Scan for the cell matching the given text and deliver its (X, Y) coordinate at center. 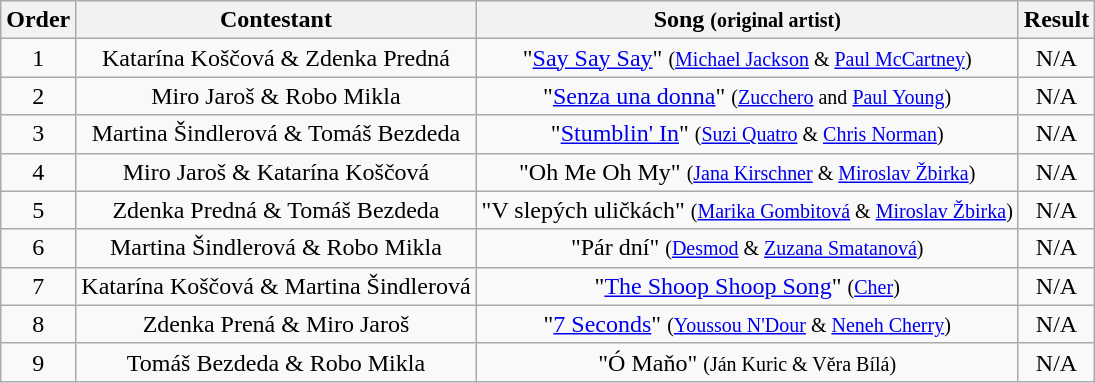
Zdenka Prená & Miro Jaroš (276, 324)
9 (38, 362)
Contestant (276, 20)
"V slepých uličkách" (Marika Gombitová & Miroslav Žbirka) (747, 210)
"Pár dní" (Desmod & Zuzana Smatanová) (747, 248)
Tomáš Bezdeda & Robo Mikla (276, 362)
6 (38, 248)
"Stumblin' In" (Suzi Quatro & Chris Norman) (747, 134)
"7 Seconds" (Youssou N'Dour & Neneh Cherry) (747, 324)
8 (38, 324)
2 (38, 96)
"Ó Maňo" (Ján Kuric & Věra Bílá) (747, 362)
Song (original artist) (747, 20)
Martina Šindlerová & Robo Mikla (276, 248)
5 (38, 210)
Result (1056, 20)
Zdenka Predná & Tomáš Bezdeda (276, 210)
4 (38, 172)
Miro Jaroš & Robo Mikla (276, 96)
"Oh Me Oh My" (Jana Kirschner & Miroslav Žbirka) (747, 172)
7 (38, 286)
"The Shoop Shoop Song" (Cher) (747, 286)
1 (38, 58)
Katarína Koščová & Martina Šindlerová (276, 286)
Martina Šindlerová & Tomáš Bezdeda (276, 134)
"Senza una donna" (Zucchero and Paul Young) (747, 96)
3 (38, 134)
Katarína Koščová & Zdenka Predná (276, 58)
Miro Jaroš & Katarína Koščová (276, 172)
"Say Say Say" (Michael Jackson & Paul McCartney) (747, 58)
Order (38, 20)
